Locate the cell with the specified text and output its (X, Y) center coordinate. 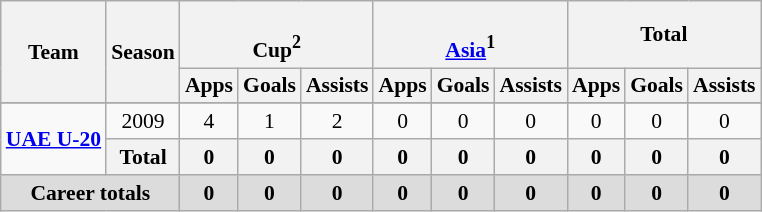
2 (338, 122)
UAE U-20 (54, 140)
1 (270, 122)
Season (143, 52)
4 (209, 122)
Team (54, 52)
Asia1 (470, 34)
Cup2 (277, 34)
Career totals (90, 193)
2009 (143, 122)
